Detect which cell encompasses the target text, then output its [X, Y] center coordinate. 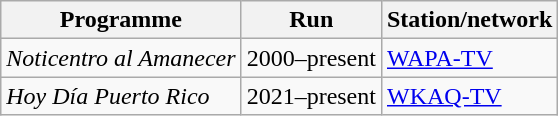
2021–present [311, 96]
2000–present [311, 58]
Run [311, 20]
WAPA-TV [469, 58]
Programme [121, 20]
Station/network [469, 20]
WKAQ-TV [469, 96]
Noticentro al Amanecer [121, 58]
Hoy Día Puerto Rico [121, 96]
